Find where the given text appears and provide that cell's center as (X, Y) coordinate. 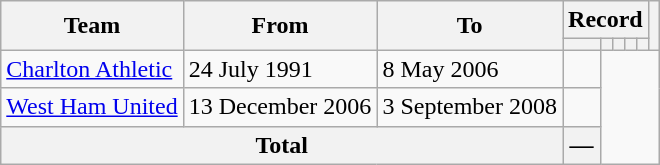
24 July 1991 (280, 69)
Team (92, 26)
Charlton Athletic (92, 69)
13 December 2006 (280, 107)
To (470, 26)
8 May 2006 (470, 69)
From (280, 26)
Total (282, 145)
3 September 2008 (470, 107)
— (582, 145)
Record (606, 20)
West Ham United (92, 107)
